From the cell containing the given text, extract its center point as (x, y) coordinate. 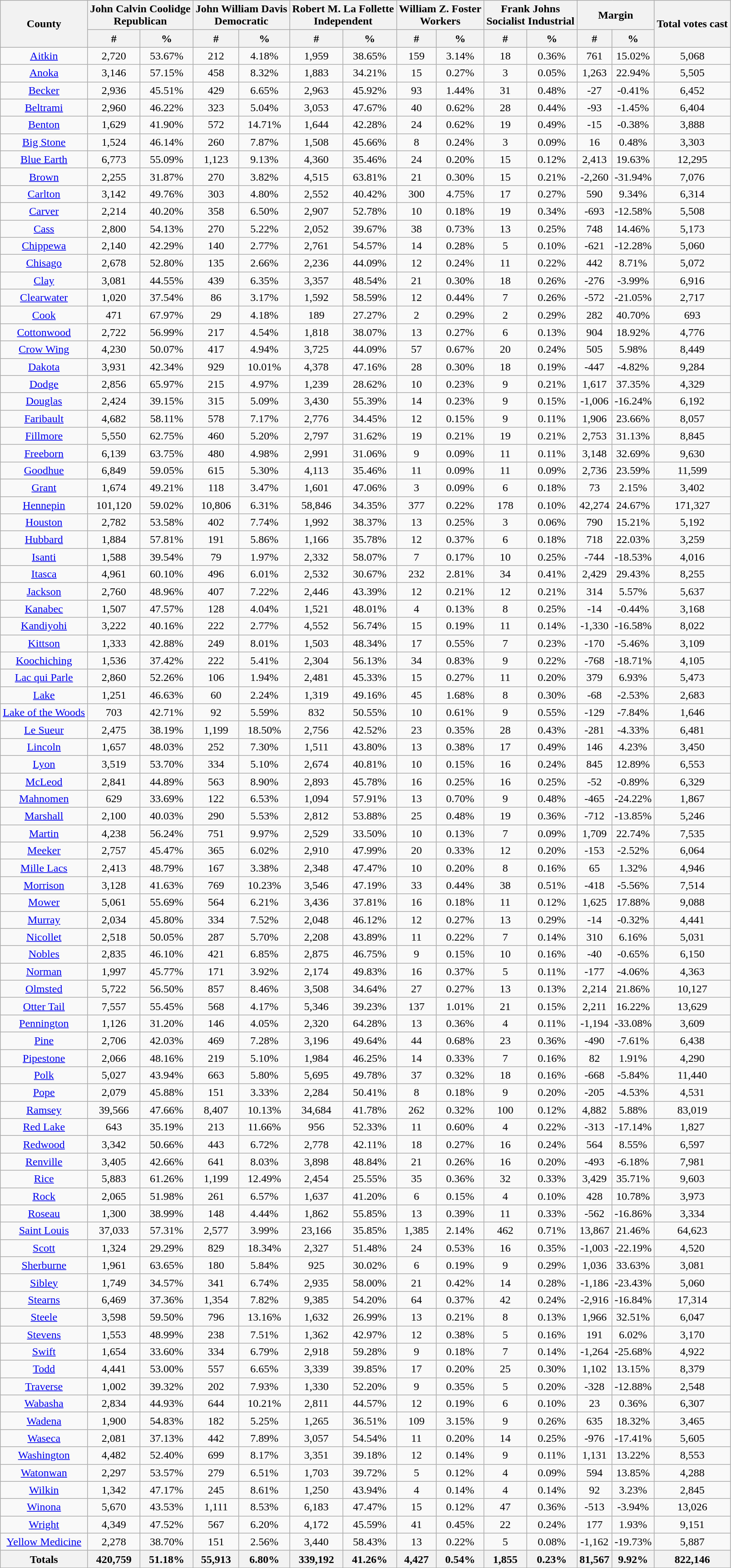
1,657 (114, 747)
3,519 (114, 764)
-22.19% (633, 1248)
2,552 (316, 194)
40.42% (370, 194)
33.63% (633, 1265)
10,127 (692, 989)
6,916 (692, 281)
-12.28% (633, 246)
-15 (595, 125)
32 (505, 1179)
27 (416, 989)
42.66% (167, 1162)
2,052 (316, 228)
213 (216, 1127)
315 (216, 401)
572 (216, 125)
48.01% (370, 609)
3.38% (264, 868)
-40 (595, 954)
38.19% (167, 730)
Saint Louis (44, 1231)
2,841 (114, 781)
8.46% (264, 989)
2,778 (316, 1144)
5,473 (692, 678)
2,446 (316, 592)
-3.94% (633, 1507)
57 (416, 350)
Red Lake (44, 1127)
2,211 (595, 1006)
615 (216, 470)
17,314 (692, 1300)
-562 (595, 1213)
4.98% (264, 453)
93 (416, 90)
6.20% (264, 1524)
-621 (595, 246)
594 (595, 1473)
260 (216, 142)
-6.18% (633, 1162)
279 (216, 1473)
49.16% (370, 695)
8.71% (633, 263)
-0.44% (633, 609)
7.74% (264, 523)
1,617 (595, 384)
45.80% (167, 920)
Morrison (44, 885)
38.07% (370, 332)
Lincoln (44, 747)
341 (216, 1282)
2,208 (316, 937)
1,867 (692, 799)
101,120 (114, 505)
55,913 (216, 1559)
10.21% (264, 1404)
Olmsted (44, 989)
37.54% (167, 298)
5.53% (264, 816)
58.00% (370, 1282)
212 (216, 56)
Total votes cast (692, 24)
4,329 (692, 384)
4.23% (633, 747)
Winona (44, 1507)
52.20% (370, 1386)
39.15% (167, 401)
-12.58% (633, 211)
2,304 (316, 661)
-1,264 (595, 1352)
Swift (44, 1352)
45.66% (370, 142)
33.69% (167, 799)
6.51% (264, 1473)
2,706 (114, 1040)
46.63% (167, 695)
59.05% (167, 470)
Kandiyohi (44, 626)
439 (216, 281)
42.71% (167, 712)
5.59% (264, 712)
3,142 (114, 194)
1,020 (114, 298)
34.35% (370, 505)
2,255 (114, 177)
5.57% (633, 592)
2,918 (316, 1352)
8,845 (692, 436)
4.97% (264, 384)
6.16% (633, 937)
8.61% (264, 1490)
5,605 (692, 1438)
Pope (44, 1093)
1.93% (633, 1524)
1,324 (114, 1248)
Pennington (44, 1023)
Crow Wing (44, 350)
44.93% (167, 1404)
47.17% (167, 1490)
-1,006 (595, 401)
-17.14% (633, 1127)
3,168 (692, 609)
-18.71% (633, 661)
4.54% (264, 332)
60 (216, 695)
8.55% (633, 1144)
10.78% (633, 1196)
47.66% (167, 1110)
300 (416, 194)
2,736 (595, 470)
43.80% (370, 747)
47.67% (370, 108)
6,150 (692, 954)
0.06% (552, 523)
1,883 (316, 73)
12.89% (633, 764)
5.09% (264, 401)
31.13% (633, 436)
-0.65% (633, 954)
5,031 (692, 937)
48.54% (370, 281)
Wabasha (44, 1404)
27.27% (370, 315)
Goodhue (44, 470)
39.72% (370, 1473)
-493 (595, 1162)
55.09% (167, 159)
41.20% (370, 1196)
39.32% (167, 1386)
56.13% (370, 661)
-5.56% (633, 885)
178 (505, 505)
48.96% (167, 592)
52.33% (370, 1127)
39.67% (370, 228)
5.30% (264, 470)
46.75% (370, 954)
39.18% (370, 1455)
796 (216, 1317)
-1,186 (595, 1282)
Totals (44, 1559)
3,405 (114, 1162)
-572 (595, 298)
-18.53% (633, 557)
135 (216, 263)
5,192 (692, 523)
4,922 (692, 1352)
53.67% (167, 56)
1,818 (316, 332)
751 (216, 833)
5,346 (316, 1006)
-93 (595, 108)
4,288 (692, 1473)
4,482 (114, 1455)
33 (416, 885)
43.39% (370, 592)
38.99% (167, 1213)
38.70% (167, 1542)
3,170 (692, 1334)
699 (216, 1455)
Carlton (44, 194)
55.45% (167, 1006)
417 (216, 350)
35.71% (633, 1179)
1.91% (633, 1058)
34,684 (316, 1110)
3,109 (692, 643)
-27 (595, 90)
52.26% (167, 678)
5,887 (692, 1542)
51.48% (370, 1248)
-5.46% (633, 643)
4,105 (692, 661)
13.15% (633, 1369)
-21.05% (633, 298)
6.57% (264, 1196)
-2.53% (633, 695)
Isanti (44, 557)
83,019 (692, 1110)
-2,916 (595, 1300)
0.53% (460, 1248)
3,196 (316, 1040)
2,518 (114, 937)
1,102 (595, 1369)
3,357 (316, 281)
7,076 (692, 177)
3,334 (692, 1213)
590 (595, 194)
1,709 (595, 833)
2.66% (264, 263)
Mahnomen (44, 799)
-1,194 (595, 1023)
718 (595, 540)
3.15% (460, 1421)
0.70% (460, 799)
Pine (44, 1040)
54.57% (370, 246)
8.53% (264, 1507)
49.78% (370, 1075)
54.13% (167, 228)
290 (216, 816)
428 (595, 1196)
31.20% (167, 1023)
46.12% (370, 920)
5,027 (114, 1075)
6,314 (692, 194)
4,360 (316, 159)
0.67% (460, 350)
2,991 (316, 453)
1,239 (316, 384)
Todd (44, 1369)
Lac qui Parle (44, 678)
Yellow Medicine (44, 1542)
1,749 (114, 1282)
3,888 (692, 125)
2,236 (316, 263)
4,016 (692, 557)
644 (216, 1404)
29.43% (633, 574)
34.45% (370, 419)
557 (216, 1369)
0.60% (460, 1127)
1,524 (114, 142)
48.16% (167, 1058)
7.28% (264, 1040)
2,066 (114, 1058)
57.91% (370, 799)
469 (216, 1040)
41.78% (370, 1110)
5.22% (264, 228)
1.94% (264, 678)
1,646 (692, 712)
1,333 (114, 643)
2,429 (595, 574)
Scott (44, 1248)
4.75% (460, 194)
-68 (595, 695)
3.23% (633, 1490)
12.49% (264, 1179)
2,529 (316, 833)
3,128 (114, 885)
2,782 (114, 523)
58.07% (370, 557)
7.89% (264, 1438)
3,546 (316, 885)
6,139 (114, 453)
45.77% (167, 971)
39.23% (370, 1006)
45.78% (370, 781)
13.16% (264, 1317)
Kanabec (44, 609)
Martin (44, 833)
829 (216, 1248)
3,436 (316, 902)
Rock (44, 1196)
Norman (44, 971)
33.50% (370, 833)
-7.84% (633, 712)
2,910 (316, 851)
37.13% (167, 1438)
-5.84% (633, 1075)
Cottonwood (44, 332)
50.66% (167, 1144)
35.85% (370, 1231)
1.01% (460, 1006)
5,722 (114, 989)
1,503 (316, 643)
11,440 (692, 1075)
2,776 (316, 419)
Roseau (44, 1213)
1,362 (316, 1334)
7.22% (264, 592)
2,079 (114, 1093)
6,047 (692, 1317)
9.97% (264, 833)
18.92% (633, 332)
62.75% (167, 436)
-129 (595, 712)
2,812 (316, 816)
35.78% (370, 540)
29.29% (167, 1248)
5.86% (264, 540)
Itasca (44, 574)
Nobles (44, 954)
39.85% (370, 1369)
2,845 (692, 1490)
407 (216, 592)
3,598 (114, 1317)
-490 (595, 1040)
1,319 (316, 695)
42,274 (595, 505)
6.85% (264, 954)
2,834 (114, 1404)
3,259 (692, 540)
15.02% (633, 56)
56.99% (167, 332)
217 (216, 332)
2,140 (114, 246)
-31.94% (633, 177)
7,535 (692, 833)
43.53% (167, 1507)
37.42% (167, 661)
59.28% (370, 1352)
13,026 (692, 1507)
-0.89% (633, 781)
64 (416, 1300)
3,303 (692, 142)
3,402 (692, 488)
5,695 (316, 1075)
421 (216, 954)
50.05% (167, 937)
0.42% (460, 1282)
6.31% (264, 505)
42.97% (370, 1334)
42.03% (167, 1040)
578 (216, 419)
3.47% (264, 488)
9,284 (692, 367)
59.50% (167, 1317)
-17.41% (633, 1438)
81,567 (595, 1559)
6.01% (264, 574)
41.63% (167, 885)
4,961 (114, 574)
4.80% (264, 194)
1,300 (114, 1213)
2,800 (114, 228)
5.20% (264, 436)
-170 (595, 643)
-1,003 (595, 1248)
6,192 (692, 401)
6.79% (264, 1352)
Margin (616, 15)
3,440 (316, 1542)
6,553 (692, 764)
2,065 (114, 1196)
18.50% (264, 730)
4,378 (316, 367)
-33.08% (633, 1023)
1,625 (595, 902)
37.36% (167, 1300)
3,146 (114, 73)
2,797 (316, 436)
-2.52% (633, 851)
2,856 (114, 384)
60.10% (167, 574)
58,846 (316, 505)
12,295 (692, 159)
51.18% (167, 1559)
33.60% (167, 1352)
2,722 (114, 332)
21.46% (633, 1231)
0.17% (460, 557)
Traverse (44, 1386)
46.10% (167, 954)
1,674 (114, 488)
0.68% (460, 1040)
-16.24% (633, 401)
4.04% (264, 609)
Lake of the Woods (44, 712)
314 (595, 592)
6.21% (264, 902)
845 (595, 764)
10.01% (264, 367)
4.05% (264, 1023)
-281 (595, 730)
48.03% (167, 747)
0.05% (552, 73)
7,981 (692, 1162)
0.51% (552, 885)
-313 (595, 1127)
46.25% (370, 1058)
1,601 (316, 488)
Brown (44, 177)
Becker (44, 90)
40.03% (167, 816)
2,835 (114, 954)
-693 (595, 211)
128 (216, 609)
1.97% (264, 557)
0.61% (460, 712)
1,884 (114, 540)
4,363 (692, 971)
9,630 (692, 453)
-1,162 (595, 1542)
8,553 (692, 1455)
177 (595, 1524)
703 (114, 712)
5.70% (264, 937)
2.24% (264, 695)
2,327 (316, 1248)
24.67% (633, 505)
Robert M. La FolletteIndependent (343, 15)
7.87% (264, 142)
1,855 (505, 1559)
-668 (595, 1075)
5,508 (692, 211)
47.06% (370, 488)
Rice (44, 1179)
460 (216, 436)
2.56% (264, 1542)
35 (416, 1179)
Hennepin (44, 505)
22 (505, 1524)
50.41% (370, 1093)
1,507 (114, 609)
377 (416, 505)
310 (595, 937)
5.41% (264, 661)
2,811 (316, 1404)
1,992 (316, 523)
2,424 (114, 401)
-13.85% (633, 816)
10.13% (264, 1110)
6,064 (692, 851)
23.66% (633, 419)
-0.38% (633, 125)
53.57% (167, 1473)
2,548 (692, 1386)
5.88% (633, 1110)
-153 (595, 851)
1,123 (216, 159)
219 (216, 1058)
45.33% (370, 678)
Douglas (44, 401)
7.17% (264, 419)
6,183 (316, 1507)
-2,260 (595, 177)
4,946 (692, 868)
429 (216, 90)
2.14% (460, 1231)
8,255 (692, 574)
4,682 (114, 419)
-513 (595, 1507)
6,597 (692, 1144)
1,644 (316, 125)
2,717 (692, 298)
Otter Tail (44, 1006)
2,935 (316, 1282)
6.74% (264, 1282)
4,776 (692, 332)
10,806 (216, 505)
82 (595, 1058)
31.06% (370, 453)
2,332 (316, 557)
-744 (595, 557)
7.30% (264, 747)
Watonwan (44, 1473)
Cass (44, 228)
Chisago (44, 263)
1,126 (114, 1023)
45.51% (167, 90)
Stevens (44, 1334)
39,566 (114, 1110)
13.22% (633, 1455)
6,452 (692, 90)
2,100 (114, 816)
51.98% (167, 1196)
832 (316, 712)
57.15% (167, 73)
29 (216, 315)
42.28% (370, 125)
9,151 (692, 1524)
5,550 (114, 436)
37.81% (370, 902)
2,348 (316, 868)
171 (216, 971)
4,172 (316, 1524)
52.80% (167, 263)
30.02% (370, 1265)
4.17% (264, 1006)
-1.45% (633, 108)
Frank JohnsSocialist Industrial (530, 15)
45.88% (167, 1093)
41.26% (370, 1559)
47 (505, 1507)
37.35% (633, 384)
643 (114, 1127)
59.02% (167, 505)
19.63% (633, 159)
189 (316, 315)
-712 (595, 816)
4,552 (316, 626)
2,760 (114, 592)
28.62% (370, 384)
86 (216, 298)
925 (316, 1265)
Nicollet (44, 937)
1,984 (316, 1058)
4,520 (692, 1248)
Freeborn (44, 453)
40.20% (167, 211)
Sherburne (44, 1265)
-276 (595, 281)
1,002 (114, 1386)
Meeker (44, 851)
Clearwater (44, 298)
63.65% (167, 1265)
-52 (595, 781)
47.52% (167, 1524)
50.07% (167, 350)
0.73% (460, 228)
2,320 (316, 1023)
7.82% (264, 1300)
0.71% (552, 1231)
180 (216, 1265)
53.00% (167, 1369)
45.92% (370, 90)
47.19% (370, 885)
57.81% (167, 540)
1,703 (316, 1473)
3,931 (114, 367)
1,263 (595, 73)
54.54% (370, 1438)
929 (216, 367)
-447 (595, 367)
0.08% (552, 1542)
46.14% (167, 142)
1,131 (595, 1455)
2,875 (316, 954)
-418 (595, 885)
64,623 (692, 1231)
56.74% (370, 626)
171,327 (692, 505)
5.25% (264, 1421)
167 (216, 868)
55.39% (370, 401)
6.53% (264, 799)
420,759 (114, 1559)
2,860 (114, 678)
567 (216, 1524)
505 (595, 350)
7.51% (264, 1334)
1,827 (692, 1127)
Houston (44, 523)
54.83% (167, 1421)
3.14% (460, 56)
0.43% (552, 730)
38.37% (370, 523)
1,094 (316, 799)
63.75% (167, 453)
790 (595, 523)
42.52% (370, 730)
44.57% (370, 1404)
8.01% (264, 643)
45.47% (167, 851)
8.03% (264, 1162)
Fillmore (44, 436)
47.16% (370, 367)
William Z. FosterWorkers (440, 15)
30.67% (370, 574)
1.68% (460, 695)
61.26% (167, 1179)
7,514 (692, 885)
10.23% (264, 885)
56.50% (167, 989)
3,053 (316, 108)
Mower (44, 902)
40.70% (633, 315)
65.97% (167, 384)
1,592 (316, 298)
Kittson (44, 643)
1,900 (114, 1421)
48.79% (167, 868)
1,166 (316, 540)
6.80% (264, 1559)
2,756 (316, 730)
857 (216, 989)
-12.88% (633, 1386)
148 (216, 1213)
2,278 (114, 1542)
26.99% (370, 1317)
-465 (595, 799)
462 (505, 1231)
0.39% (460, 1213)
140 (216, 246)
Marshall (44, 816)
568 (216, 1006)
4.44% (264, 1213)
53.88% (370, 816)
48.99% (167, 1334)
Blue Earth (44, 159)
5,173 (692, 228)
1,906 (595, 419)
1,997 (114, 971)
2,532 (316, 574)
323 (216, 108)
2,960 (114, 108)
49.21% (167, 488)
40.81% (370, 764)
261 (216, 1196)
49.83% (370, 971)
5,670 (114, 1507)
3,148 (595, 453)
339,192 (316, 1559)
-4.82% (633, 367)
6.72% (264, 1144)
2.81% (460, 574)
303 (216, 194)
480 (216, 453)
8,449 (692, 350)
3,508 (316, 989)
Chippewa (44, 246)
822,146 (692, 1559)
8,379 (692, 1369)
63.81% (370, 177)
-16.86% (633, 1213)
1,250 (316, 1490)
Murray (44, 920)
-19.73% (633, 1542)
37 (416, 1075)
53.58% (167, 523)
5,246 (692, 816)
6,849 (114, 470)
57.31% (167, 1231)
2,720 (114, 56)
8,407 (216, 1110)
0.34% (552, 211)
1.44% (460, 90)
-1,330 (595, 626)
202 (216, 1386)
9,088 (692, 902)
641 (216, 1162)
-0.32% (633, 920)
137 (416, 1006)
18.32% (633, 1421)
5,883 (114, 1179)
1,629 (114, 125)
402 (216, 523)
Wadena (44, 1421)
6.50% (264, 211)
358 (216, 211)
1,265 (316, 1421)
2,475 (114, 730)
6,404 (692, 108)
11,599 (692, 470)
4,515 (316, 177)
2,683 (692, 695)
2,081 (114, 1438)
2,297 (114, 1473)
45.59% (370, 1524)
Jackson (44, 592)
282 (595, 315)
34.57% (167, 1282)
1,654 (114, 1352)
4,882 (595, 1110)
1,511 (316, 747)
249 (216, 643)
2,893 (316, 781)
1,251 (114, 695)
9,603 (692, 1179)
-4.33% (633, 730)
-7.61% (633, 1040)
Clay (44, 281)
58.11% (167, 419)
769 (216, 885)
118 (216, 488)
2,753 (595, 436)
6,481 (692, 730)
1,966 (595, 1317)
8.17% (264, 1455)
56.24% (167, 833)
159 (416, 56)
23,166 (316, 1231)
23.59% (633, 470)
-4.53% (633, 1093)
5.80% (264, 1075)
22.74% (633, 833)
1,330 (316, 1386)
232 (416, 574)
5,061 (114, 902)
Carver (44, 211)
215 (216, 384)
Anoka (44, 73)
39.54% (167, 557)
55.69% (167, 902)
1,111 (216, 1507)
49.64% (370, 1040)
7.93% (264, 1386)
Big Stone (44, 142)
8,057 (692, 419)
Dakota (44, 367)
48.34% (370, 643)
4,238 (114, 833)
25.55% (370, 1179)
58.43% (370, 1542)
44.55% (167, 281)
67.97% (167, 315)
365 (216, 851)
2.15% (633, 488)
17.88% (633, 902)
14.71% (264, 125)
45 (416, 695)
761 (595, 56)
Le Sueur (44, 730)
6.93% (633, 678)
Hubbard (44, 540)
1,385 (416, 1231)
3.17% (264, 298)
34.64% (370, 989)
0.41% (552, 574)
238 (216, 1334)
2,454 (316, 1179)
1.32% (633, 868)
38.65% (370, 56)
2,757 (114, 851)
Lake (44, 695)
4.94% (264, 350)
748 (595, 228)
41 (416, 1524)
42.11% (370, 1144)
49.76% (167, 194)
0.54% (460, 1559)
Mille Lacs (44, 868)
34.21% (370, 73)
4,290 (692, 1058)
Pipestone (44, 1058)
54.20% (370, 1300)
6,438 (692, 1040)
3.99% (264, 1231)
6,773 (114, 159)
563 (216, 781)
47.99% (370, 851)
443 (216, 1144)
663 (216, 1075)
64.28% (370, 1023)
3,429 (595, 1179)
122 (216, 799)
2,936 (114, 90)
1,354 (216, 1300)
3,609 (692, 1023)
52.40% (167, 1455)
44 (416, 1040)
Renville (44, 1162)
13,629 (692, 1006)
4,427 (416, 1559)
3,725 (316, 350)
1,342 (114, 1490)
58.59% (370, 298)
9,385 (316, 1300)
1,553 (114, 1334)
15.21% (633, 523)
1,588 (114, 557)
4,349 (114, 1524)
13.85% (633, 1473)
-23.43% (633, 1282)
2,761 (316, 246)
42.88% (167, 643)
31 (505, 90)
3.33% (264, 1093)
629 (114, 799)
100 (505, 1110)
379 (595, 678)
44.89% (167, 781)
53.70% (167, 764)
5,068 (692, 56)
Benton (44, 125)
3,465 (692, 1421)
14.46% (633, 228)
106 (216, 678)
956 (316, 1127)
8.32% (264, 73)
4,230 (114, 350)
2,678 (114, 263)
1,536 (114, 661)
County (44, 24)
458 (216, 73)
6,469 (114, 1300)
Waseca (44, 1438)
Sibley (44, 1282)
Cook (44, 315)
3,430 (316, 401)
52.78% (370, 211)
1,521 (316, 609)
-328 (595, 1386)
182 (216, 1421)
McLeod (44, 781)
5,072 (692, 263)
8.90% (264, 781)
37,033 (114, 1231)
Lyon (44, 764)
2,674 (316, 764)
16.22% (633, 1006)
-976 (595, 1438)
-16.84% (633, 1300)
22.03% (633, 540)
18.34% (264, 1248)
252 (216, 747)
2,963 (316, 90)
3,973 (692, 1196)
Steele (44, 1317)
245 (216, 1490)
262 (416, 1110)
79 (216, 557)
9.92% (633, 1559)
9.13% (264, 159)
2,481 (316, 678)
40 (416, 108)
Redwood (44, 1144)
9.34% (633, 194)
2,174 (316, 971)
109 (416, 1421)
Washington (44, 1455)
Wilkin (44, 1490)
0.45% (460, 1524)
6.35% (264, 281)
3,057 (316, 1438)
693 (692, 315)
-3.99% (633, 281)
-24.22% (633, 799)
Polk (44, 1075)
Grant (44, 488)
6,329 (692, 781)
32.69% (633, 453)
43.89% (370, 937)
73 (595, 488)
Ramsey (44, 1110)
3,898 (316, 1162)
42 (505, 1300)
1,632 (316, 1317)
3,222 (114, 626)
11.66% (264, 1127)
-768 (595, 661)
48.84% (370, 1162)
635 (595, 1421)
6,307 (692, 1404)
5,505 (692, 73)
55.85% (370, 1213)
904 (595, 332)
3,351 (316, 1455)
3,450 (692, 747)
2,907 (316, 211)
2,048 (316, 920)
35.19% (167, 1127)
1,637 (316, 1196)
7,557 (114, 1006)
1,508 (316, 142)
-205 (595, 1093)
John Calvin CoolidgeRepublican (140, 15)
2,577 (216, 1231)
13,867 (595, 1231)
Stearns (44, 1300)
2,034 (114, 920)
22.94% (633, 73)
4,113 (316, 470)
Aitkin (44, 56)
Wright (44, 1524)
32.51% (633, 1317)
50.55% (370, 712)
3.82% (264, 177)
41.90% (167, 125)
1,961 (114, 1265)
-4.06% (633, 971)
3.92% (264, 971)
287 (216, 937)
3,339 (316, 1369)
Beltrami (44, 108)
5,637 (692, 592)
7.52% (264, 920)
31.87% (167, 177)
Dodge (44, 384)
8,022 (692, 626)
1,862 (316, 1213)
0.83% (460, 661)
-25.68% (633, 1352)
3,342 (114, 1144)
Faribault (44, 419)
4,531 (692, 1093)
-177 (595, 971)
5.98% (633, 350)
5.84% (264, 1265)
-0.41% (633, 90)
31.62% (370, 436)
40.16% (167, 626)
42.29% (167, 246)
42.34% (167, 367)
2,284 (316, 1093)
36.51% (370, 1421)
46.22% (167, 108)
471 (114, 315)
John William DavisDemocratic (242, 15)
Koochiching (44, 661)
1,036 (595, 1265)
5.04% (264, 108)
47.57% (167, 609)
496 (216, 574)
-16.58% (633, 626)
21.86% (633, 989)
65 (595, 868)
1,959 (316, 56)
